Identify which cell holds the provided text, then report its [X, Y] central coordinate. 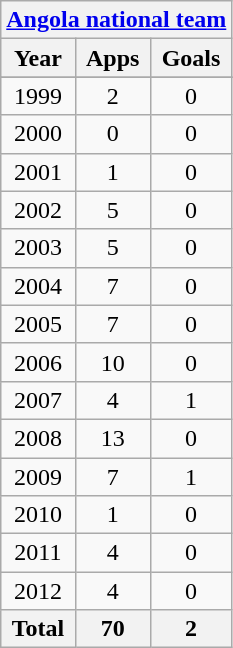
2001 [38, 172]
2000 [38, 134]
10 [112, 362]
2009 [38, 477]
13 [112, 438]
Apps [112, 58]
Angola national team [116, 20]
2011 [38, 553]
Year [38, 58]
2006 [38, 362]
2002 [38, 210]
2012 [38, 591]
1999 [38, 96]
2008 [38, 438]
2007 [38, 400]
Goals [191, 58]
2010 [38, 515]
2004 [38, 286]
2005 [38, 324]
70 [112, 629]
Total [38, 629]
2003 [38, 248]
